Scan for the cell matching the given text and deliver its [x, y] coordinate at center. 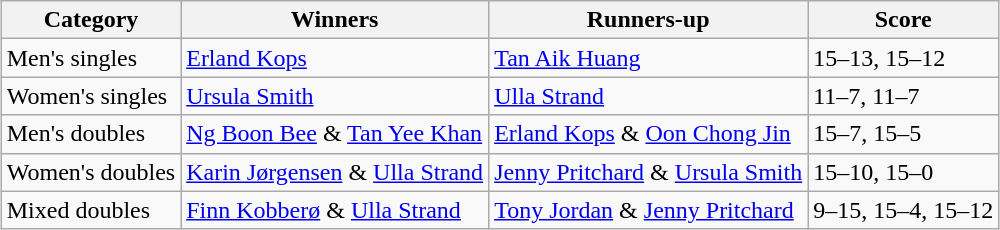
Finn Kobberø & Ulla Strand [335, 210]
Jenny Pritchard & Ursula Smith [648, 172]
Women's singles [90, 96]
Men's doubles [90, 134]
Ulla Strand [648, 96]
Runners-up [648, 20]
15–13, 15–12 [904, 58]
Women's doubles [90, 172]
9–15, 15–4, 15–12 [904, 210]
Tan Aik Huang [648, 58]
11–7, 11–7 [904, 96]
15–10, 15–0 [904, 172]
Karin Jørgensen & Ulla Strand [335, 172]
Ursula Smith [335, 96]
Erland Kops & Oon Chong Jin [648, 134]
Ng Boon Bee & Tan Yee Khan [335, 134]
Mixed doubles [90, 210]
Winners [335, 20]
Erland Kops [335, 58]
Men's singles [90, 58]
Tony Jordan & Jenny Pritchard [648, 210]
15–7, 15–5 [904, 134]
Score [904, 20]
Category [90, 20]
